Output the [X, Y] coordinate of the center of the cell containing the given text.  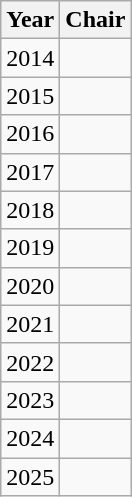
2014 [30, 58]
2016 [30, 134]
2024 [30, 438]
2015 [30, 96]
2020 [30, 286]
2017 [30, 172]
Year [30, 20]
2021 [30, 324]
2025 [30, 477]
Chair [96, 20]
2018 [30, 210]
2022 [30, 362]
2023 [30, 400]
2019 [30, 248]
